Find where the given text appears and provide that cell's center as [X, Y] coordinate. 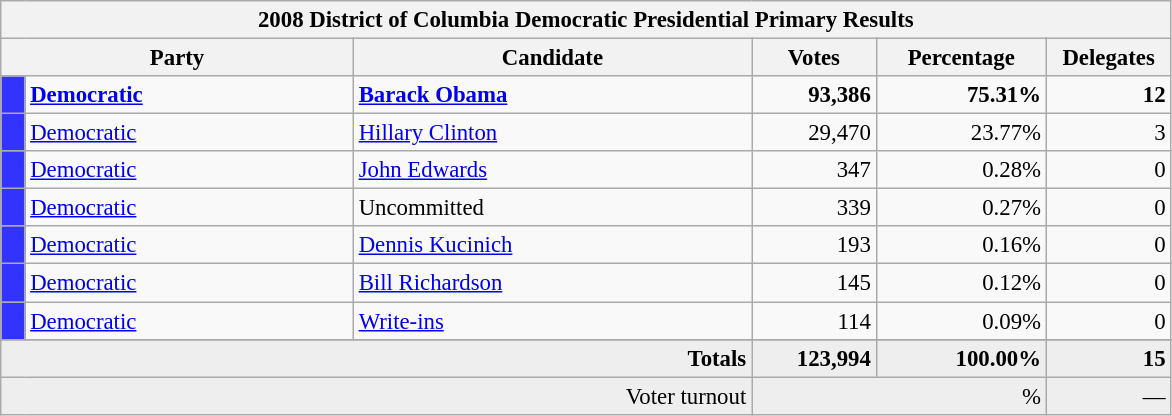
29,470 [814, 133]
0.09% [961, 321]
Uncommitted [552, 208]
193 [814, 245]
75.31% [961, 95]
Percentage [961, 58]
Barack Obama [552, 95]
Totals [376, 358]
Bill Richardson [552, 283]
93,386 [814, 95]
— [1108, 396]
Dennis Kucinich [552, 245]
100.00% [961, 358]
0.28% [961, 170]
Voter turnout [376, 396]
114 [814, 321]
% [900, 396]
145 [814, 283]
0.16% [961, 245]
Delegates [1108, 58]
Votes [814, 58]
339 [814, 208]
John Edwards [552, 170]
23.77% [961, 133]
0.12% [961, 283]
Write-ins [552, 321]
3 [1108, 133]
2008 District of Columbia Democratic Presidential Primary Results [586, 20]
15 [1108, 358]
Hillary Clinton [552, 133]
12 [1108, 95]
0.27% [961, 208]
Party [178, 58]
Candidate [552, 58]
347 [814, 170]
123,994 [814, 358]
